From the cell containing the given text, extract its center point as (x, y) coordinate. 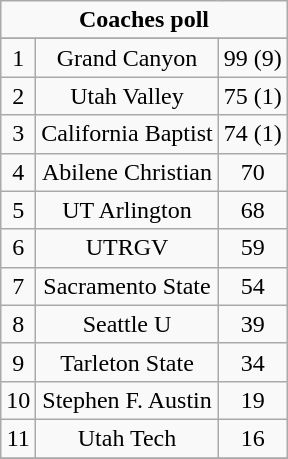
10 (18, 400)
4 (18, 172)
Seattle U (127, 324)
16 (252, 438)
UT Arlington (127, 210)
19 (252, 400)
75 (1) (252, 96)
California Baptist (127, 134)
8 (18, 324)
UTRGV (127, 248)
Abilene Christian (127, 172)
5 (18, 210)
99 (9) (252, 58)
Stephen F. Austin (127, 400)
39 (252, 324)
Utah Valley (127, 96)
54 (252, 286)
11 (18, 438)
1 (18, 58)
Sacramento State (127, 286)
59 (252, 248)
7 (18, 286)
Coaches poll (144, 20)
Tarleton State (127, 362)
74 (1) (252, 134)
3 (18, 134)
34 (252, 362)
2 (18, 96)
70 (252, 172)
Utah Tech (127, 438)
Grand Canyon (127, 58)
9 (18, 362)
68 (252, 210)
6 (18, 248)
